Detect which cell encompasses the target text, then output its [x, y] center coordinate. 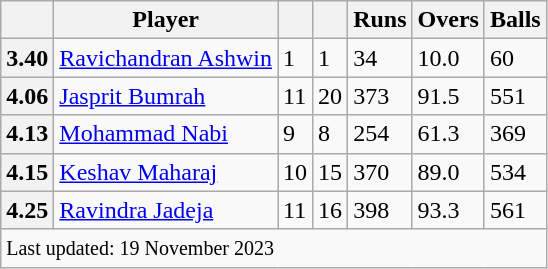
Player [166, 20]
Keshav Maharaj [166, 172]
Last updated: 19 November 2023 [274, 248]
93.3 [448, 210]
8 [330, 134]
Runs [380, 20]
4.25 [28, 210]
398 [380, 210]
Ravichandran Ashwin [166, 58]
9 [296, 134]
Jasprit Bumrah [166, 96]
10.0 [448, 58]
369 [515, 134]
561 [515, 210]
20 [330, 96]
254 [380, 134]
373 [380, 96]
4.06 [28, 96]
4.15 [28, 172]
370 [380, 172]
61.3 [448, 134]
91.5 [448, 96]
Overs [448, 20]
4.13 [28, 134]
Mohammad Nabi [166, 134]
Balls [515, 20]
551 [515, 96]
89.0 [448, 172]
34 [380, 58]
15 [330, 172]
534 [515, 172]
10 [296, 172]
Ravindra Jadeja [166, 210]
60 [515, 58]
16 [330, 210]
3.40 [28, 58]
